For the text-containing cell, return its midpoint in (X, Y) coordinate format. 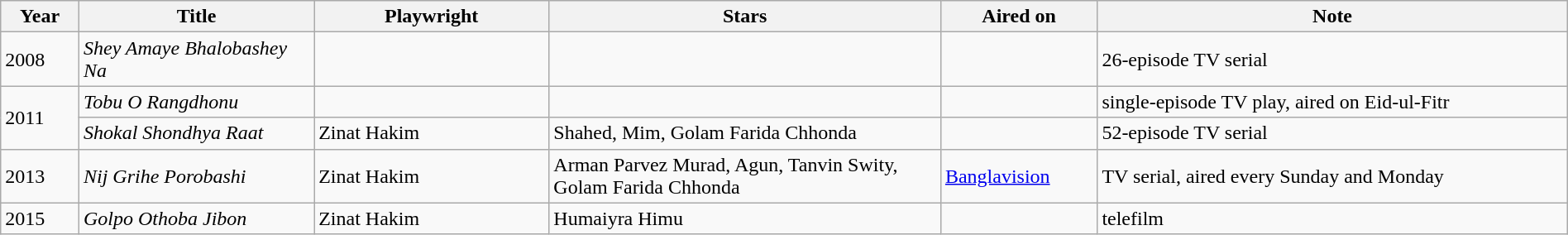
2011 (40, 117)
Shey Amaye Bhalobashey Na (196, 60)
52-episode TV serial (1332, 133)
Note (1332, 17)
Tobu O Rangdhonu (196, 102)
Playwright (432, 17)
2008 (40, 60)
telefilm (1332, 218)
Nij Grihe Porobashi (196, 175)
Golpo Othoba Jibon (196, 218)
single-episode TV play, aired on Eid-ul-Fitr (1332, 102)
26-episode TV serial (1332, 60)
Title (196, 17)
Humaiyra Himu (745, 218)
Aired on (1019, 17)
Shahed, Mim, Golam Farida Chhonda (745, 133)
Arman Parvez Murad, Agun, Tanvin Swity, Golam Farida Chhonda (745, 175)
Stars (745, 17)
2013 (40, 175)
Banglavision (1019, 175)
Shokal Shondhya Raat (196, 133)
TV serial, aired every Sunday and Monday (1332, 175)
2015 (40, 218)
Year (40, 17)
